Determine the [x, y] coordinate at the center of the cell enclosing the given text.  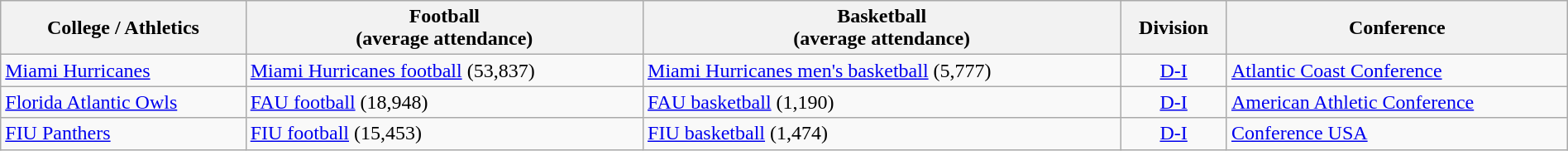
Division [1174, 28]
Miami Hurricanes men's basketball (5,777) [882, 71]
Florida Atlantic Owls [123, 102]
FIU football (15,453) [444, 134]
American Athletic Conference [1397, 102]
Atlantic Coast Conference [1397, 71]
FIU basketball (1,474) [882, 134]
FIU Panthers [123, 134]
FAU basketball (1,190) [882, 102]
Conference [1397, 28]
Football (average attendance) [444, 28]
College / Athletics [123, 28]
FAU football (18,948) [444, 102]
Conference USA [1397, 134]
Miami Hurricanes [123, 71]
Miami Hurricanes football (53,837) [444, 71]
Basketball (average attendance) [882, 28]
